Search for the cell housing the specified text and yield its [X, Y] center coordinate. 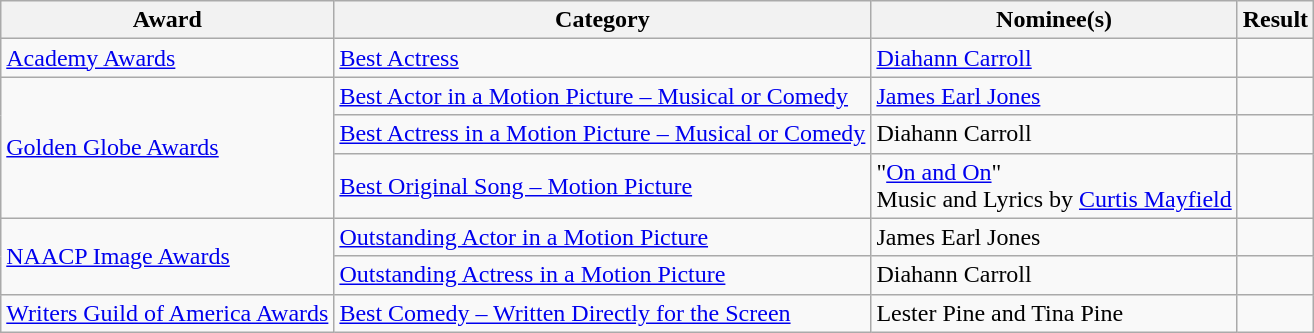
Outstanding Actress in a Motion Picture [602, 275]
Nominee(s) [1054, 20]
Best Original Song – Motion Picture [602, 186]
Writers Guild of America Awards [168, 313]
Best Actress in a Motion Picture – Musical or Comedy [602, 134]
Academy Awards [168, 58]
Award [168, 20]
NAACP Image Awards [168, 256]
Result [1275, 20]
Lester Pine and Tina Pine [1054, 313]
Category [602, 20]
Best Actor in a Motion Picture – Musical or Comedy [602, 96]
Best Comedy – Written Directly for the Screen [602, 313]
Best Actress [602, 58]
Golden Globe Awards [168, 148]
Outstanding Actor in a Motion Picture [602, 237]
"On and On" Music and Lyrics by Curtis Mayfield [1054, 186]
